For the text-containing cell, return its midpoint in (X, Y) coordinate format. 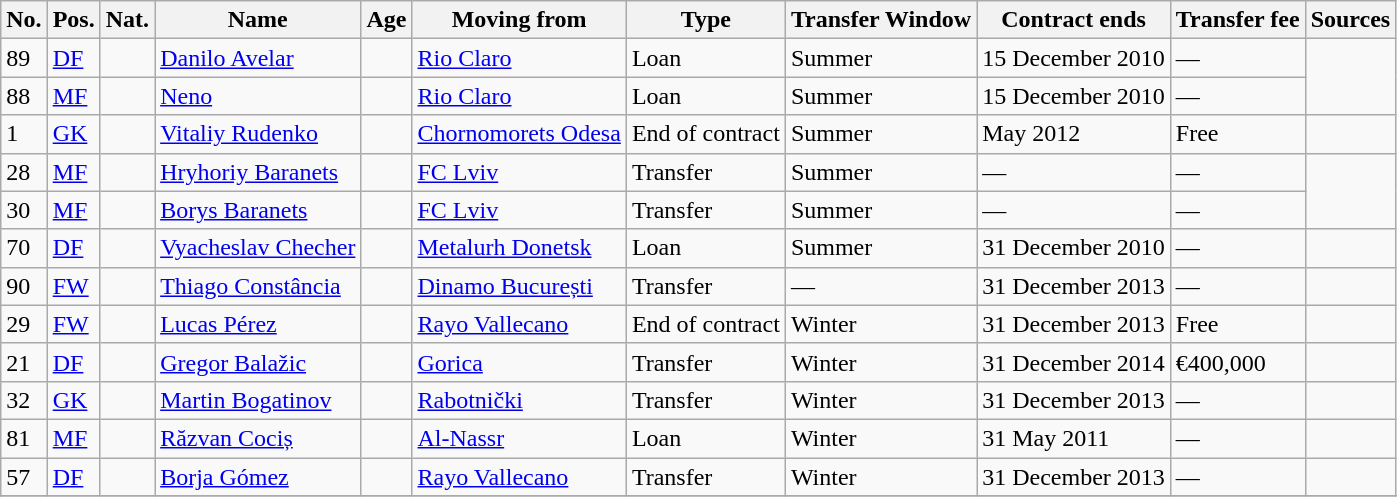
Borja Gómez (258, 477)
Transfer fee (1238, 20)
Moving from (519, 20)
Borys Baranets (258, 210)
May 2012 (1074, 134)
Pos. (74, 20)
Contract ends (1074, 20)
Thiago Constância (258, 286)
Vitaliy Rudenko (258, 134)
Type (706, 20)
No. (24, 20)
90 (24, 286)
Transfer Window (880, 20)
81 (24, 438)
Chornomorets Odesa (519, 134)
Sources (1350, 20)
1 (24, 134)
30 (24, 210)
Lucas Pérez (258, 324)
Răzvan Cociș (258, 438)
Martin Bogatinov (258, 400)
Vyacheslav Checher (258, 248)
Nat. (127, 20)
Danilo Avelar (258, 58)
89 (24, 58)
Al-Nassr (519, 438)
€400,000 (1238, 362)
Metalurh Donetsk (519, 248)
70 (24, 248)
31 May 2011 (1074, 438)
Neno (258, 96)
32 (24, 400)
28 (24, 172)
Gorica (519, 362)
29 (24, 324)
Rabotnički (519, 400)
21 (24, 362)
88 (24, 96)
Name (258, 20)
Hryhoriy Baranets (258, 172)
31 December 2010 (1074, 248)
31 December 2014 (1074, 362)
Age (386, 20)
57 (24, 477)
Gregor Balažic (258, 362)
Dinamo București (519, 286)
